Return the (X, Y) coordinate for the center point of the cell that contains the specified text.  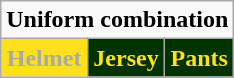
Helmet (44, 58)
Uniform combination (118, 20)
Jersey (126, 58)
Pants (200, 58)
